Output the [x, y] coordinate of the center of the cell containing the given text.  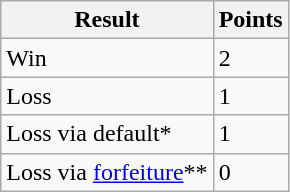
0 [250, 172]
Result [107, 20]
Loss via forfeiture** [107, 172]
2 [250, 58]
Win [107, 58]
Loss via default* [107, 134]
Loss [107, 96]
Points [250, 20]
